For the text-containing cell, return its midpoint in [X, Y] coordinate format. 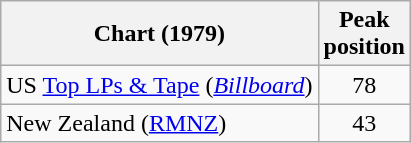
Peakposition [364, 34]
US Top LPs & Tape (Billboard) [160, 85]
43 [364, 123]
New Zealand (RMNZ) [160, 123]
Chart (1979) [160, 34]
78 [364, 85]
